Find where the given text appears and provide that cell's center as (X, Y) coordinate. 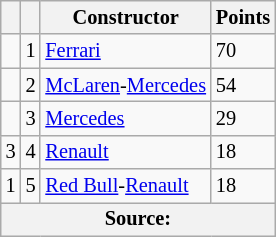
29 (243, 118)
5 (31, 186)
2 (31, 85)
Renault (125, 152)
Source: (138, 219)
Red Bull-Renault (125, 186)
54 (243, 85)
Mercedes (125, 118)
McLaren-Mercedes (125, 85)
Constructor (125, 17)
Ferrari (125, 51)
4 (31, 152)
Points (243, 17)
70 (243, 51)
